Return [x, y] of the center of cell containing provided text 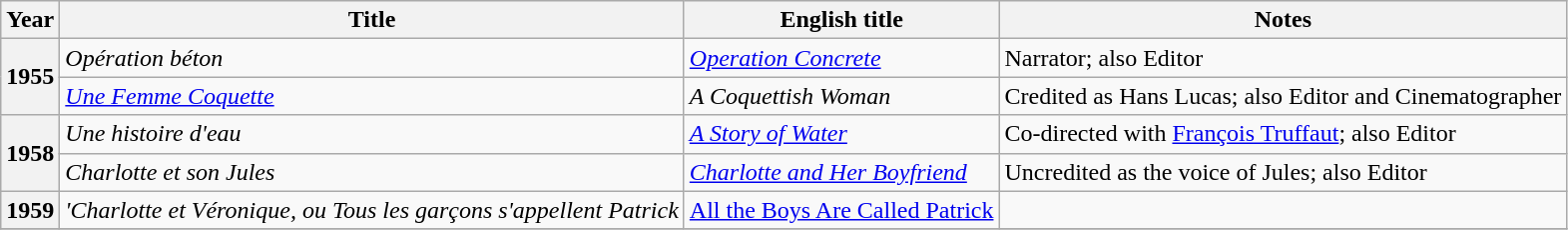
A Coquettish Woman [841, 96]
Uncredited as the voice of Jules; also Editor [1284, 172]
Narrator; also Editor [1284, 58]
1955 [30, 77]
English title [841, 20]
Une Femme Coquette [372, 96]
1958 [30, 153]
Notes [1284, 20]
A Story of Water [841, 134]
Credited as Hans Lucas; also Editor and Cinematographer [1284, 96]
Charlotte and Her Boyfriend [841, 172]
Opération béton [372, 58]
Operation Concrete [841, 58]
All the Boys Are Called Patrick [841, 210]
Co-directed with François Truffaut; also Editor [1284, 134]
1959 [30, 210]
Year [30, 20]
'Charlotte et Véronique, ou Tous les garçons s'appellent Patrick [372, 210]
Une histoire d'eau [372, 134]
Charlotte et son Jules [372, 172]
Title [372, 20]
